Find where the given text appears and provide that cell's center as (X, Y) coordinate. 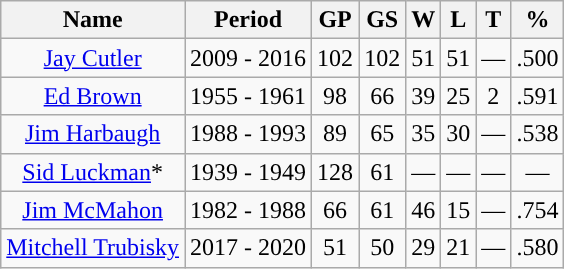
2017 - 2020 (248, 248)
98 (336, 96)
1988 - 1993 (248, 134)
.500 (538, 58)
GS (382, 20)
1939 - 1949 (248, 172)
39 (424, 96)
50 (382, 248)
1982 - 1988 (248, 210)
21 (458, 248)
% (538, 20)
.580 (538, 248)
1955 - 1961 (248, 96)
.538 (538, 134)
128 (336, 172)
W (424, 20)
30 (458, 134)
L (458, 20)
Period (248, 20)
Jim Harbaugh (93, 134)
2 (494, 96)
Name (93, 20)
25 (458, 96)
GP (336, 20)
Mitchell Trubisky (93, 248)
35 (424, 134)
Jim McMahon (93, 210)
15 (458, 210)
Ed Brown (93, 96)
89 (336, 134)
2009 - 2016 (248, 58)
Sid Luckman* (93, 172)
.591 (538, 96)
29 (424, 248)
46 (424, 210)
.754 (538, 210)
T (494, 20)
65 (382, 134)
Jay Cutler (93, 58)
